Locate the cell with the specified text and output its [X, Y] center coordinate. 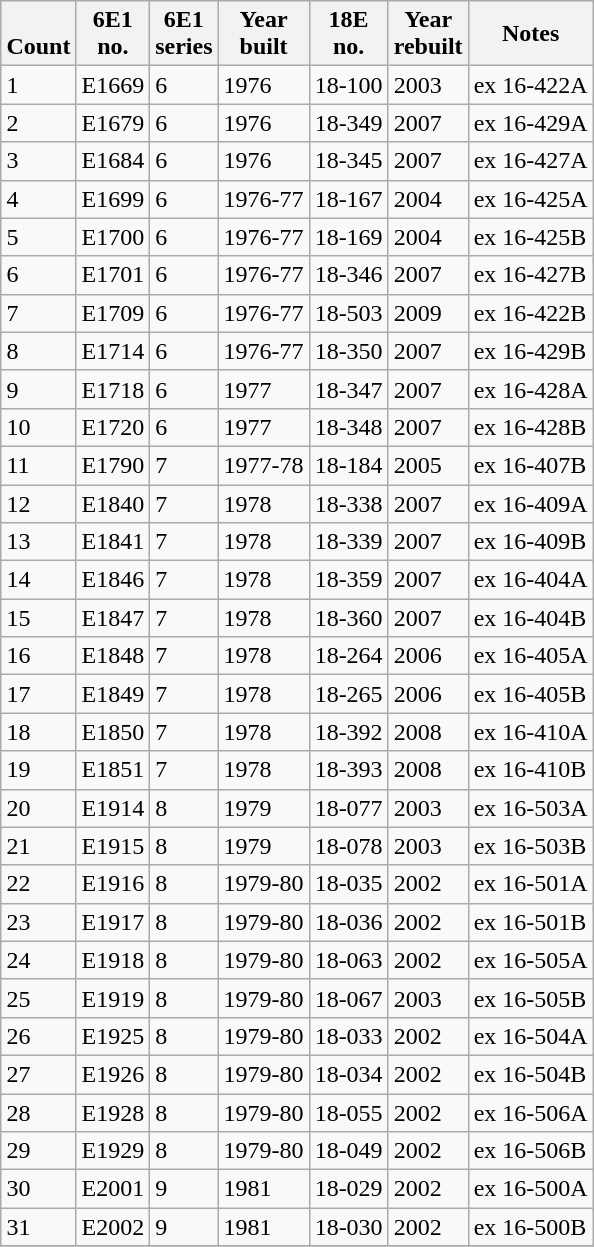
18-049 [348, 1151]
E1925 [113, 1036]
E1851 [113, 770]
18-030 [348, 1227]
12 [38, 503]
18-349 [348, 123]
E1840 [113, 503]
18-350 [348, 351]
18-055 [348, 1113]
18-346 [348, 275]
E1926 [113, 1074]
28 [38, 1113]
18-359 [348, 580]
18-029 [348, 1189]
ex 16-429A [530, 123]
ex 16-504B [530, 1074]
E1914 [113, 808]
E1850 [113, 732]
18-338 [348, 503]
E1718 [113, 389]
ex 16-501A [530, 884]
6E1no. [113, 34]
24 [38, 960]
ex 16-407B [530, 465]
E1841 [113, 542]
ex 16-500B [530, 1227]
ex 16-427B [530, 275]
1977-78 [264, 465]
ex 16-506A [530, 1113]
E1849 [113, 694]
E1669 [113, 85]
E1709 [113, 313]
Count [38, 34]
25 [38, 998]
6E1series [184, 34]
ex 16-409A [530, 503]
ex 16-506B [530, 1151]
E1919 [113, 998]
18-034 [348, 1074]
30 [38, 1189]
E1714 [113, 351]
E1701 [113, 275]
E1929 [113, 1151]
23 [38, 922]
ex 16-429B [530, 351]
E1846 [113, 580]
13 [38, 542]
E1915 [113, 846]
18-067 [348, 998]
22 [38, 884]
ex 16-404B [530, 618]
E1790 [113, 465]
16 [38, 656]
E1679 [113, 123]
ex 16-427A [530, 161]
Yearbuilt [264, 34]
18-392 [348, 732]
11 [38, 465]
ex 16-410A [530, 732]
Yearrebuilt [428, 34]
18-503 [348, 313]
18-345 [348, 161]
ex 16-404A [530, 580]
ex 16-500A [530, 1189]
ex 16-422B [530, 313]
E1720 [113, 427]
E1847 [113, 618]
18-035 [348, 884]
E1848 [113, 656]
E2002 [113, 1227]
E1928 [113, 1113]
14 [38, 580]
E1918 [113, 960]
18-347 [348, 389]
E1684 [113, 161]
E1700 [113, 237]
18-265 [348, 694]
ex 16-422A [530, 85]
10 [38, 427]
18-078 [348, 846]
E2001 [113, 1189]
ex 16-503B [530, 846]
31 [38, 1227]
ex 16-425A [530, 199]
18-167 [348, 199]
4 [38, 199]
18-100 [348, 85]
ex 16-409B [530, 542]
21 [38, 846]
ex 16-428A [530, 389]
18-393 [348, 770]
ex 16-410B [530, 770]
2009 [428, 313]
1 [38, 85]
ex 16-505A [530, 960]
15 [38, 618]
ex 16-405B [530, 694]
Notes [530, 34]
18-184 [348, 465]
18-033 [348, 1036]
ex 16-428B [530, 427]
ex 16-405A [530, 656]
E1917 [113, 922]
E1916 [113, 884]
ex 16-425B [530, 237]
19 [38, 770]
2 [38, 123]
E1699 [113, 199]
20 [38, 808]
18Eno. [348, 34]
ex 16-503A [530, 808]
18-063 [348, 960]
ex 16-504A [530, 1036]
18-036 [348, 922]
18-264 [348, 656]
18-348 [348, 427]
ex 16-501B [530, 922]
17 [38, 694]
18-339 [348, 542]
27 [38, 1074]
18-077 [348, 808]
2005 [428, 465]
18-360 [348, 618]
18-169 [348, 237]
26 [38, 1036]
ex 16-505B [530, 998]
3 [38, 161]
18 [38, 732]
5 [38, 237]
29 [38, 1151]
